Identify which cell holds the provided text, then report its [x, y] central coordinate. 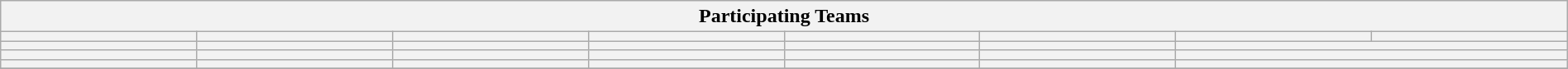
Participating Teams [784, 16]
